Search for the cell housing the specified text and yield its [X, Y] center coordinate. 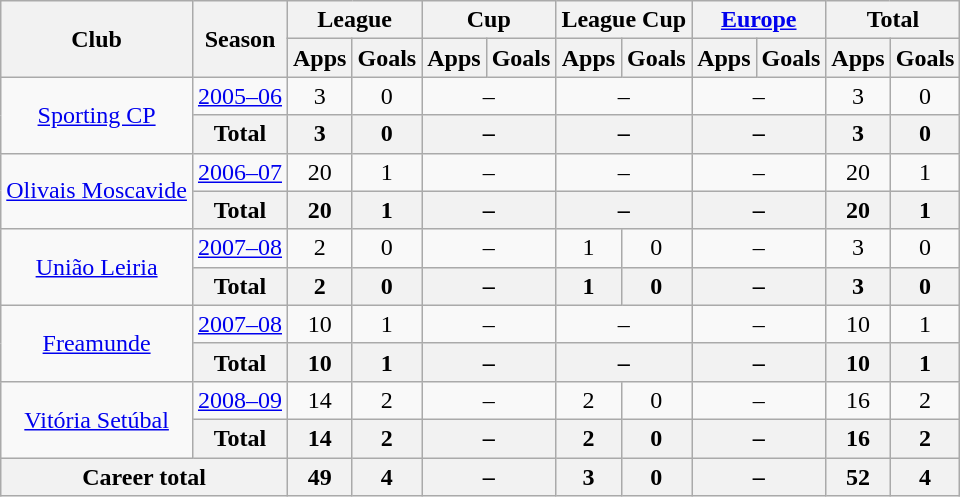
49 [320, 477]
Season [240, 39]
Europe [759, 20]
2005–06 [240, 96]
Olivais Moscavide [97, 191]
Career total [144, 477]
União Leiria [97, 267]
League Cup [624, 20]
League [355, 20]
Vitória Setúbal [97, 419]
2008–09 [240, 400]
Club [97, 39]
52 [858, 477]
Cup [489, 20]
Sporting CP [97, 115]
Freamunde [97, 343]
2006–07 [240, 172]
